Search for the cell housing the specified text and yield its (X, Y) center coordinate. 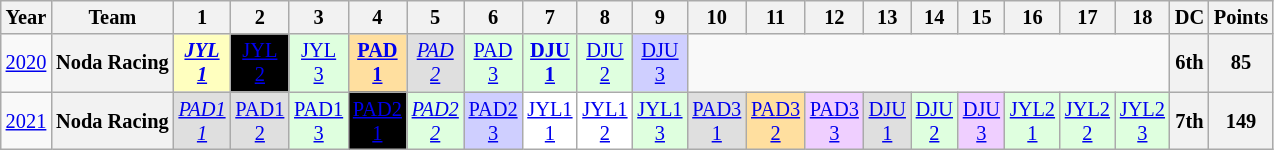
7th (1190, 121)
PAD33 (834, 121)
14 (934, 17)
JYL1 (202, 63)
Year (26, 17)
PAD22 (436, 121)
PAD31 (716, 121)
PAD13 (318, 121)
PAD11 (202, 121)
JYL21 (1032, 121)
JYL12 (604, 121)
149 (1241, 121)
PAD1 (378, 63)
15 (982, 17)
85 (1241, 63)
PAD2 (436, 63)
Team (112, 17)
18 (1142, 17)
8 (604, 17)
10 (716, 17)
9 (660, 17)
JYL2 (260, 63)
JYL23 (1142, 121)
16 (1032, 17)
2020 (26, 63)
PAD21 (378, 121)
6 (494, 17)
JYL3 (318, 63)
11 (776, 17)
3 (318, 17)
2 (260, 17)
7 (550, 17)
PAD12 (260, 121)
PAD3 (494, 63)
4 (378, 17)
6th (1190, 63)
13 (888, 17)
JYL13 (660, 121)
PAD23 (494, 121)
DC (1190, 17)
PAD32 (776, 121)
2021 (26, 121)
JYL11 (550, 121)
12 (834, 17)
5 (436, 17)
JYL22 (1088, 121)
Points (1241, 17)
1 (202, 17)
17 (1088, 17)
